From the cell containing the given text, extract its center point as [X, Y] coordinate. 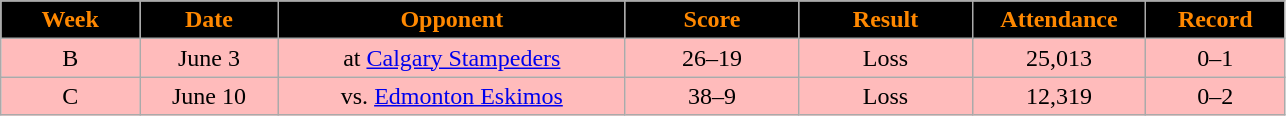
Result [886, 20]
vs. Edmonton Eskimos [452, 96]
Opponent [452, 20]
Date [210, 20]
Attendance [1058, 20]
Score [712, 20]
B [70, 58]
Record [1216, 20]
0–1 [1216, 58]
Week [70, 20]
12,319 [1058, 96]
C [70, 96]
0–2 [1216, 96]
38–9 [712, 96]
25,013 [1058, 58]
at Calgary Stampeders [452, 58]
June 10 [210, 96]
June 3 [210, 58]
26–19 [712, 58]
